For the text-containing cell, return its midpoint in (x, y) coordinate format. 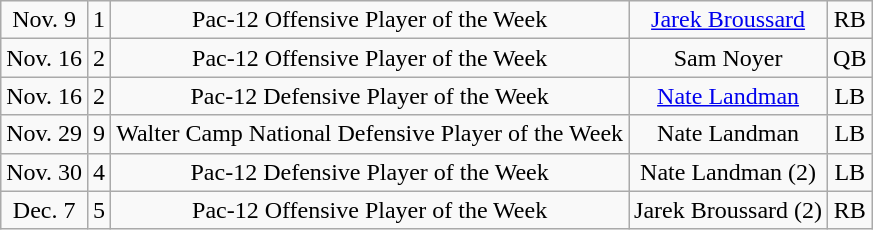
Nov. 9 (44, 20)
Walter Camp National Defensive Player of the Week (370, 134)
Jarek Broussard (728, 20)
5 (100, 210)
QB (850, 58)
4 (100, 172)
Nov. 29 (44, 134)
Jarek Broussard (2) (728, 210)
1 (100, 20)
Dec. 7 (44, 210)
Nate Landman (2) (728, 172)
Sam Noyer (728, 58)
9 (100, 134)
Nov. 30 (44, 172)
